For the text-containing cell, return its midpoint in (x, y) coordinate format. 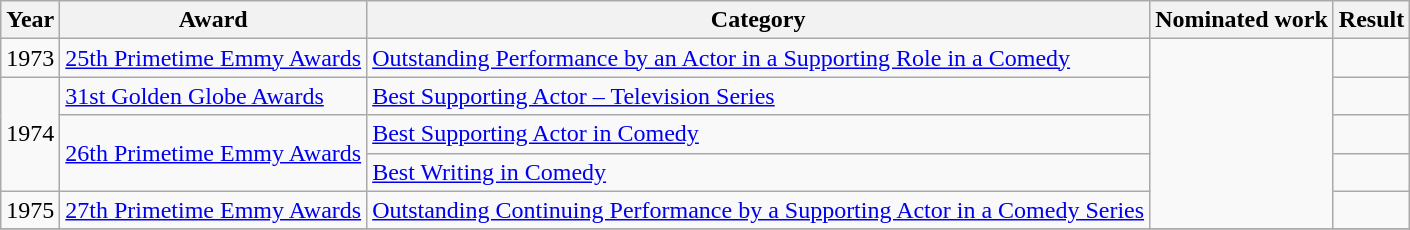
31st Golden Globe Awards (214, 96)
26th Primetime Emmy Awards (214, 153)
1973 (30, 58)
25th Primetime Emmy Awards (214, 58)
1974 (30, 134)
Best Supporting Actor in Comedy (758, 134)
Year (30, 20)
Category (758, 20)
Award (214, 20)
Best Supporting Actor – Television Series (758, 96)
Result (1371, 20)
Best Writing in Comedy (758, 172)
1975 (30, 210)
Outstanding Performance by an Actor in a Supporting Role in a Comedy (758, 58)
Nominated work (1242, 20)
27th Primetime Emmy Awards (214, 210)
Outstanding Continuing Performance by a Supporting Actor in a Comedy Series (758, 210)
